Return the (x, y) coordinate for the center point of the cell that contains the specified text.  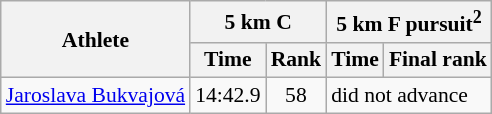
Rank (296, 60)
14:42.9 (228, 96)
5 km C (258, 22)
did not advance (409, 96)
Final rank (438, 60)
58 (296, 96)
Athlete (96, 40)
Jaroslava Bukvajová (96, 96)
5 km F pursuit2 (409, 22)
